From the cell containing the given text, extract its center point as (x, y) coordinate. 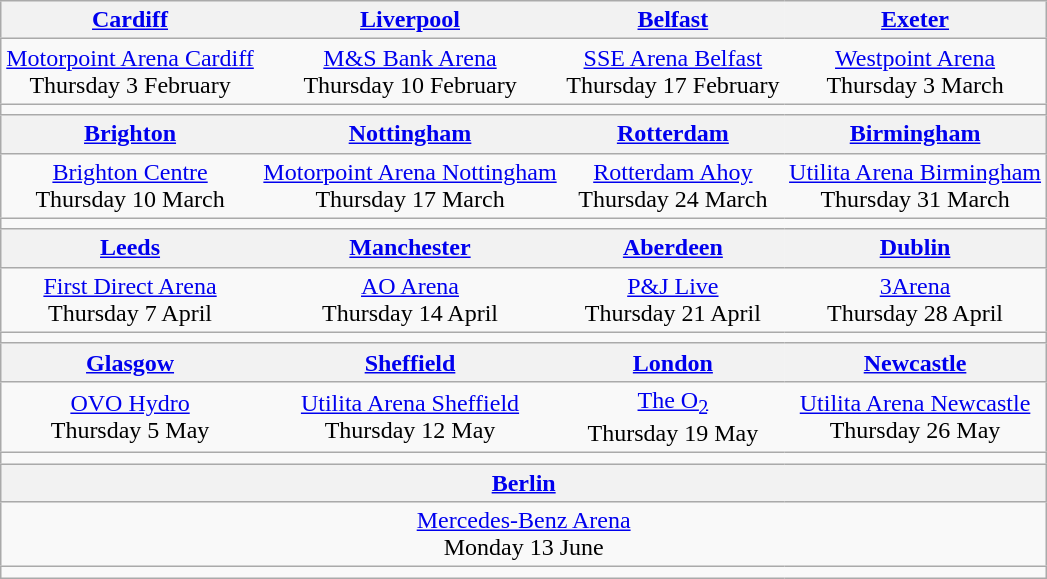
Utilita Arena BirminghamThursday 31 March (915, 186)
Utilita Arena NewcastleThursday 26 May (915, 416)
Manchester (410, 248)
Rotterdam (672, 134)
Motorpoint Arena NottinghamThursday 17 March (410, 186)
London (672, 362)
M&S Bank ArenaThursday 10 February (410, 72)
Dublin (915, 248)
Motorpoint Arena CardiffThursday 3 February (130, 72)
Birmingham (915, 134)
Leeds (130, 248)
Brighton (130, 134)
Aberdeen (672, 248)
Exeter (915, 20)
First Direct ArenaThursday 7 April (130, 300)
Berlin (524, 483)
Newcastle (915, 362)
P&J LiveThursday 21 April (672, 300)
SSE Arena BelfastThursday 17 February (672, 72)
Cardiff (130, 20)
Westpoint ArenaThursday 3 March (915, 72)
3ArenaThursday 28 April (915, 300)
AO ArenaThursday 14 April (410, 300)
Glasgow (130, 362)
Brighton CentreThursday 10 March (130, 186)
Belfast (672, 20)
The O2Thursday 19 May (672, 416)
Utilita Arena SheffieldThursday 12 May (410, 416)
Liverpool (410, 20)
Rotterdam AhoyThursday 24 March (672, 186)
OVO HydroThursday 5 May (130, 416)
Sheffield (410, 362)
Nottingham (410, 134)
Mercedes-Benz ArenaMonday 13 June (524, 534)
